Output the [X, Y] coordinate of the center of the cell containing the given text.  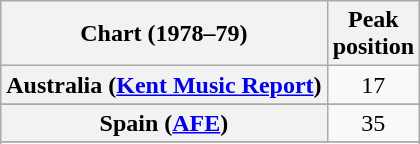
Chart (1978–79) [164, 34]
35 [373, 123]
Peakposition [373, 34]
Australia (Kent Music Report) [164, 85]
Spain (AFE) [164, 123]
17 [373, 85]
